Return (x, y) of the center of cell containing provided text 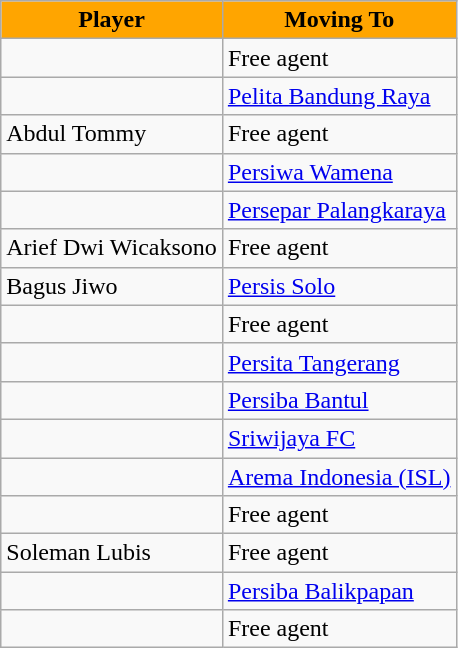
Persis Solo (339, 286)
Persepar Palangkaraya (339, 210)
Sriwijaya FC (339, 438)
Abdul Tommy (112, 134)
Persiba Bantul (339, 400)
Player (112, 20)
Persiba Balikpapan (339, 591)
Pelita Bandung Raya (339, 96)
Arief Dwi Wicaksono (112, 248)
Persita Tangerang (339, 362)
Arema Indonesia (ISL) (339, 477)
Persiwa Wamena (339, 172)
Moving To (339, 20)
Bagus Jiwo (112, 286)
Soleman Lubis (112, 553)
